From the cell containing the given text, extract its center point as (X, Y) coordinate. 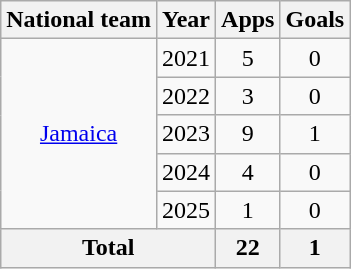
Year (186, 20)
22 (248, 248)
5 (248, 58)
Goals (315, 20)
National team (79, 20)
9 (248, 134)
Total (108, 248)
2021 (186, 58)
2023 (186, 134)
Apps (248, 20)
3 (248, 96)
2025 (186, 210)
2024 (186, 172)
2022 (186, 96)
4 (248, 172)
Jamaica (79, 134)
